Locate the cell with the specified text and output its (X, Y) center coordinate. 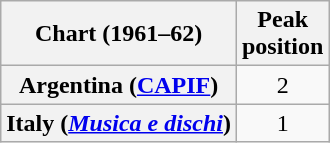
Italy (Musica e dischi) (119, 123)
Argentina (CAPIF) (119, 85)
Chart (1961–62) (119, 34)
1 (282, 123)
2 (282, 85)
Peakposition (282, 34)
